Search for the cell housing the specified text and yield its [X, Y] center coordinate. 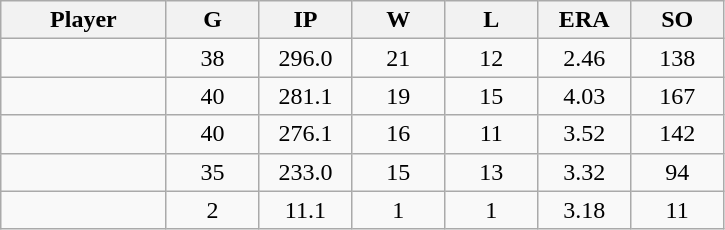
35 [212, 172]
38 [212, 58]
138 [678, 58]
11.1 [306, 210]
4.03 [584, 96]
16 [398, 134]
276.1 [306, 134]
296.0 [306, 58]
2 [212, 210]
G [212, 20]
281.1 [306, 96]
IP [306, 20]
94 [678, 172]
ERA [584, 20]
3.52 [584, 134]
L [492, 20]
167 [678, 96]
Player [84, 20]
3.18 [584, 210]
21 [398, 58]
19 [398, 96]
233.0 [306, 172]
2.46 [584, 58]
13 [492, 172]
3.32 [584, 172]
W [398, 20]
12 [492, 58]
142 [678, 134]
SO [678, 20]
